Scan for the cell matching the given text and deliver its [X, Y] coordinate at center. 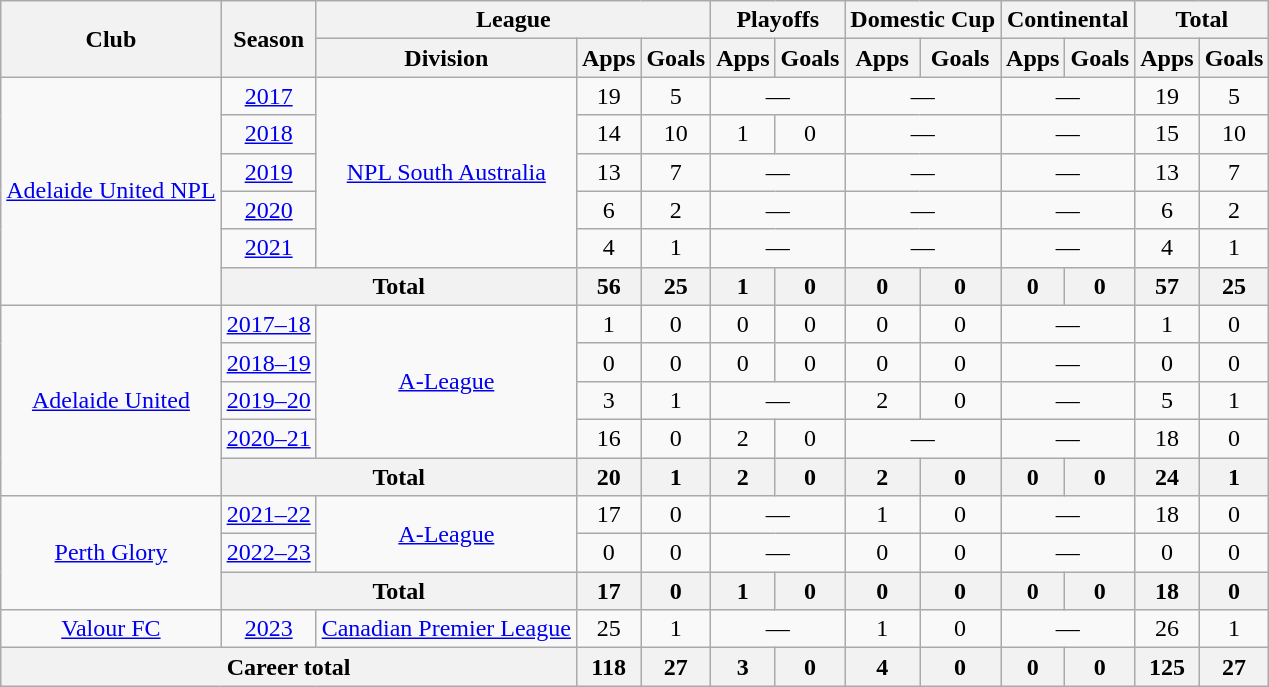
League [513, 20]
Valour FC [111, 629]
Career total [289, 667]
2020–21 [268, 438]
15 [1167, 134]
Adelaide United NPL [111, 191]
56 [608, 286]
2020 [268, 210]
Domestic Cup [923, 20]
2021 [268, 248]
2018 [268, 134]
Club [111, 39]
Division [446, 58]
118 [608, 667]
2022–23 [268, 553]
Season [268, 39]
Continental [1068, 20]
57 [1167, 286]
125 [1167, 667]
NPL South Australia [446, 172]
Canadian Premier League [446, 629]
2021–22 [268, 515]
26 [1167, 629]
Playoffs [778, 20]
2023 [268, 629]
Adelaide United [111, 400]
2019–20 [268, 400]
14 [608, 134]
2018–19 [268, 362]
2017 [268, 96]
Perth Glory [111, 553]
2017–18 [268, 324]
24 [1167, 477]
20 [608, 477]
16 [608, 438]
2019 [268, 172]
